Extract the [X, Y] coordinate from the center of the cell holding the provided text.  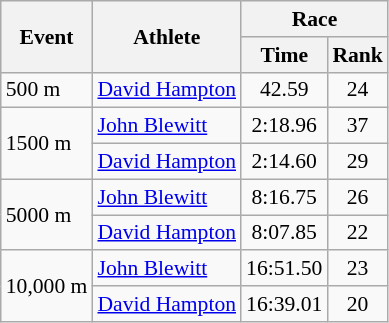
1500 m [47, 144]
500 m [47, 90]
26 [358, 197]
8:16.75 [284, 197]
10,000 m [47, 286]
24 [358, 90]
Event [47, 36]
42.59 [284, 90]
Rank [358, 55]
20 [358, 304]
29 [358, 162]
Race [314, 19]
8:07.85 [284, 233]
Time [284, 55]
Athlete [166, 36]
2:18.96 [284, 126]
37 [358, 126]
5000 m [47, 214]
16:51.50 [284, 269]
22 [358, 233]
16:39.01 [284, 304]
2:14.60 [284, 162]
23 [358, 269]
